Output the (X, Y) coordinate of the center of the cell containing the given text.  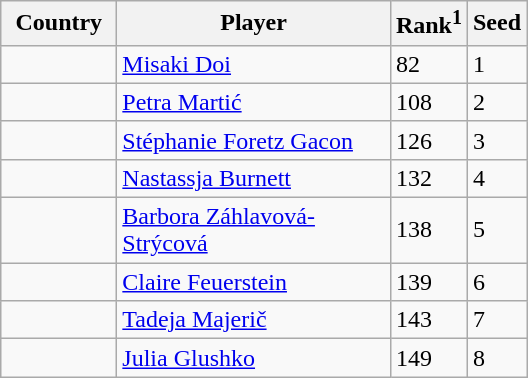
149 (428, 358)
1 (496, 64)
8 (496, 358)
Player (254, 24)
143 (428, 320)
7 (496, 320)
Seed (496, 24)
Country (59, 24)
126 (428, 140)
Nastassja Burnett (254, 178)
4 (496, 178)
139 (428, 282)
132 (428, 178)
Stéphanie Foretz Gacon (254, 140)
Barbora Záhlavová-Strýcová (254, 230)
82 (428, 64)
Misaki Doi (254, 64)
3 (496, 140)
5 (496, 230)
Claire Feuerstein (254, 282)
108 (428, 102)
138 (428, 230)
Julia Glushko (254, 358)
2 (496, 102)
Petra Martić (254, 102)
Tadeja Majerič (254, 320)
Rank1 (428, 24)
6 (496, 282)
